Identify which cell holds the provided text, then report its [X, Y] central coordinate. 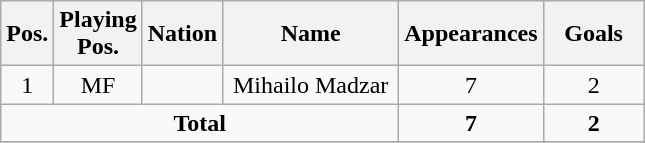
Total [200, 123]
Pos. [28, 34]
Mihailo Madzar [311, 85]
Goals [594, 34]
Playing Pos. [98, 34]
Nation [182, 34]
Name [311, 34]
Appearances [471, 34]
MF [98, 85]
1 [28, 85]
